Capture the cell that displays the provided text and extract its [X, Y] central coordinate. 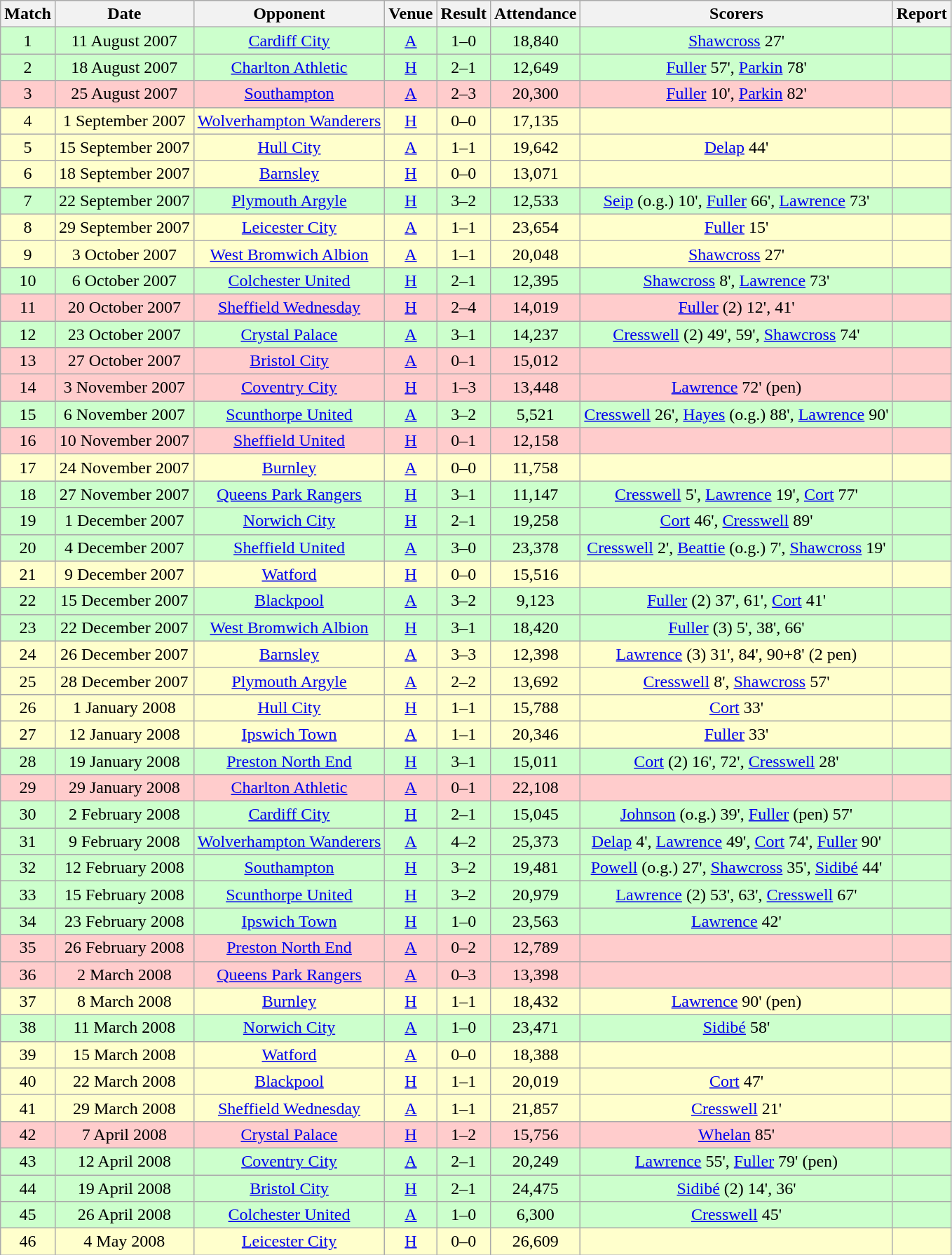
22 March 2008 [124, 1081]
Cresswell 2', Beattie (o.g.) 7', Shawcross 19' [736, 548]
44 [28, 1188]
12,395 [535, 280]
6 October 2007 [124, 280]
Fuller 15' [736, 227]
1–2 [463, 1134]
28 [28, 761]
Johnson (o.g.) 39', Fuller (pen) 57' [736, 815]
23,654 [535, 227]
Sidibé (2) 14', 36' [736, 1188]
2 [28, 67]
12,158 [535, 441]
4–2 [463, 841]
18 September 2007 [124, 174]
8 [28, 227]
Cort (2) 16', 72', Cresswell 28' [736, 761]
3–3 [463, 654]
Scorers [736, 14]
39 [28, 1054]
12,649 [535, 67]
4 [28, 121]
33 [28, 895]
Shawcross 8', Lawrence 73' [736, 280]
7 April 2008 [124, 1134]
3–0 [463, 548]
15 September 2007 [124, 147]
Sidibé 58' [736, 1028]
Fuller (3) 5', 38', 66' [736, 627]
11,147 [535, 494]
Fuller 57', Parkin 78' [736, 67]
2–3 [463, 94]
45 [28, 1215]
10 November 2007 [124, 441]
12 [28, 334]
23 [28, 627]
42 [28, 1134]
Lawrence (2) 53', 63', Cresswell 67' [736, 895]
22 December 2007 [124, 627]
Lawrence 90' (pen) [736, 1001]
2–2 [463, 681]
15,011 [535, 761]
15,045 [535, 815]
46 [28, 1242]
1 September 2007 [124, 121]
9 December 2007 [124, 574]
6 [28, 174]
17,135 [535, 121]
8 March 2008 [124, 1001]
10 [28, 280]
Cresswell 5', Lawrence 19', Cort 77' [736, 494]
6 November 2007 [124, 414]
34 [28, 921]
20 October 2007 [124, 307]
1–3 [463, 388]
43 [28, 1161]
5,521 [535, 414]
20 [28, 548]
3 November 2007 [124, 388]
31 [28, 841]
Cort 33' [736, 707]
12 February 2008 [124, 868]
15 March 2008 [124, 1054]
Report [921, 14]
26,609 [535, 1242]
27 [28, 734]
20,249 [535, 1161]
2 March 2008 [124, 975]
6,300 [535, 1215]
7 [28, 201]
Fuller 10', Parkin 82' [736, 94]
19 January 2008 [124, 761]
Lawrence 42' [736, 921]
20,048 [535, 254]
18,432 [535, 1001]
4 May 2008 [124, 1242]
25 [28, 681]
Result [463, 14]
18,420 [535, 627]
12,789 [535, 948]
28 December 2007 [124, 681]
12,533 [535, 201]
24 November 2007 [124, 468]
26 December 2007 [124, 654]
19 April 2008 [124, 1188]
32 [28, 868]
23 October 2007 [124, 334]
Attendance [535, 14]
Delap 44' [736, 147]
23,378 [535, 548]
1 [28, 41]
23,563 [535, 921]
27 November 2007 [124, 494]
11 [28, 307]
19,481 [535, 868]
15,012 [535, 361]
41 [28, 1108]
15,756 [535, 1134]
Cresswell 8', Shawcross 57' [736, 681]
0–2 [463, 948]
5 [28, 147]
24 [28, 654]
29 March 2008 [124, 1108]
15 December 2007 [124, 601]
Delap 4', Lawrence 49', Cort 74', Fuller 90' [736, 841]
22 September 2007 [124, 201]
Fuller 33' [736, 734]
14 [28, 388]
2 February 2008 [124, 815]
29 September 2007 [124, 227]
Cort 46', Cresswell 89' [736, 521]
Date [124, 14]
Seip (o.g.) 10', Fuller 66', Lawrence 73' [736, 201]
15 February 2008 [124, 895]
15 [28, 414]
26 [28, 707]
18,388 [535, 1054]
12 January 2008 [124, 734]
22 [28, 601]
Cresswell 21' [736, 1108]
Lawrence (3) 31', 84', 90+8' (2 pen) [736, 654]
15,788 [535, 707]
15,516 [535, 574]
21,857 [535, 1108]
18 [28, 494]
17 [28, 468]
Opponent [289, 14]
12 April 2008 [124, 1161]
29 [28, 788]
36 [28, 975]
Fuller (2) 12', 41' [736, 307]
30 [28, 815]
Match [28, 14]
20,019 [535, 1081]
Venue [411, 14]
Cresswell (2) 49', 59', Shawcross 74' [736, 334]
3 [28, 94]
24,475 [535, 1188]
Fuller (2) 37', 61', Cort 41' [736, 601]
25 August 2007 [124, 94]
13 [28, 361]
1 December 2007 [124, 521]
13,071 [535, 174]
2–4 [463, 307]
18,840 [535, 41]
23 February 2008 [124, 921]
21 [28, 574]
Cresswell 26', Hayes (o.g.) 88', Lawrence 90' [736, 414]
19 [28, 521]
25,373 [535, 841]
22,108 [535, 788]
35 [28, 948]
11 August 2007 [124, 41]
40 [28, 1081]
Cresswell 45' [736, 1215]
38 [28, 1028]
9 February 2008 [124, 841]
19,642 [535, 147]
Powell (o.g.) 27', Shawcross 35', Sidibé 44' [736, 868]
14,019 [535, 307]
1 January 2008 [124, 707]
9 [28, 254]
26 April 2008 [124, 1215]
3 October 2007 [124, 254]
29 January 2008 [124, 788]
11 March 2008 [124, 1028]
27 October 2007 [124, 361]
9,123 [535, 601]
Lawrence 72' (pen) [736, 388]
23,471 [535, 1028]
11,758 [535, 468]
13,398 [535, 975]
Cort 47' [736, 1081]
12,398 [535, 654]
26 February 2008 [124, 948]
Whelan 85' [736, 1134]
16 [28, 441]
18 August 2007 [124, 67]
Lawrence 55', Fuller 79' (pen) [736, 1161]
20,346 [535, 734]
0–3 [463, 975]
19,258 [535, 521]
20,979 [535, 895]
13,692 [535, 681]
20,300 [535, 94]
37 [28, 1001]
14,237 [535, 334]
13,448 [535, 388]
4 December 2007 [124, 548]
